Search for the cell housing the specified text and yield its (X, Y) center coordinate. 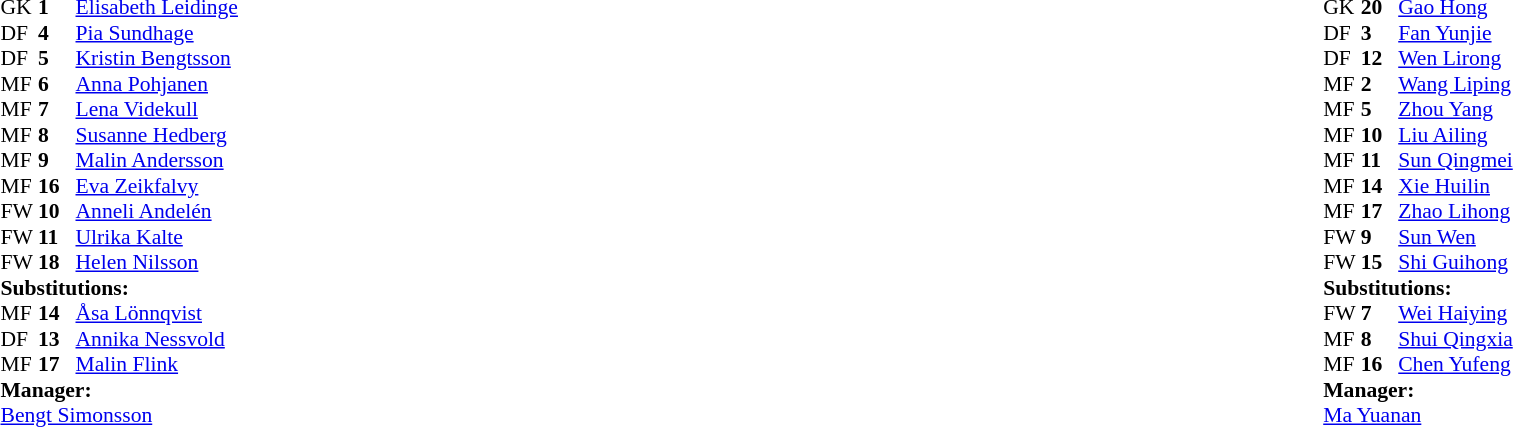
Sun Qingmei (1456, 161)
15 (1380, 263)
Wei Haiying (1456, 313)
Malin Flink (157, 365)
Chen Yufeng (1456, 365)
Annika Nessvold (157, 339)
13 (57, 339)
Sun Wen (1456, 237)
Åsa Lönnqvist (157, 313)
Xie Huilin (1456, 186)
Kristin Bengtsson (157, 59)
4 (57, 33)
6 (57, 84)
Anna Pohjanen (157, 84)
Wen Lirong (1456, 59)
Zhao Lihong (1456, 211)
Zhou Yang (1456, 109)
Pia Sundhage (157, 33)
Eva Zeikfalvy (157, 186)
Anneli Andelén (157, 211)
Malin Andersson (157, 161)
Shi Guihong (1456, 263)
Helen Nilsson (157, 263)
Liu Ailing (1456, 135)
Ulrika Kalte (157, 237)
Susanne Hedberg (157, 135)
Fan Yunjie (1456, 33)
Wang Liping (1456, 84)
12 (1380, 59)
Shui Qingxia (1456, 339)
18 (57, 263)
Lena Videkull (157, 109)
3 (1380, 33)
2 (1380, 84)
